Detect which cell encompasses the target text, then output its [X, Y] center coordinate. 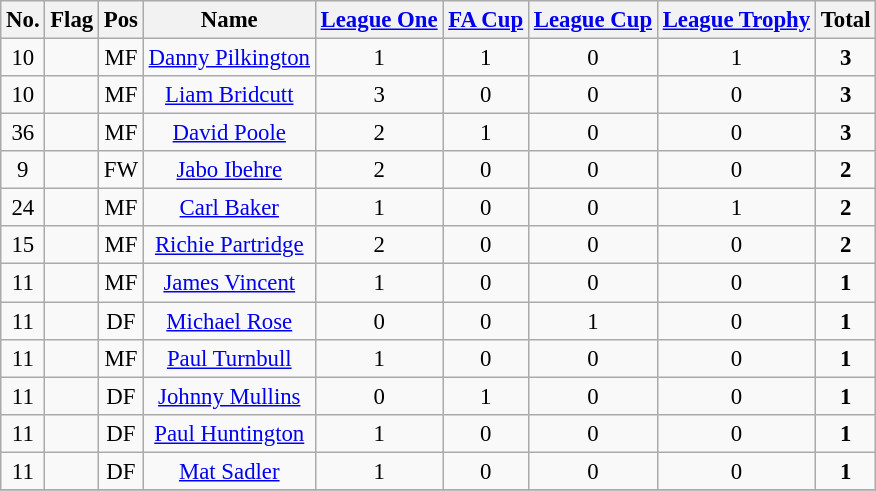
Paul Turnbull [229, 358]
Liam Bridcutt [229, 95]
FW [122, 170]
15 [23, 245]
League Trophy [736, 20]
No. [23, 20]
Name [229, 20]
League Cup [592, 20]
FA Cup [486, 20]
9 [23, 170]
36 [23, 133]
League One [379, 20]
Flag [72, 20]
Johnny Mullins [229, 396]
Michael Rose [229, 321]
Pos [122, 20]
Carl Baker [229, 208]
24 [23, 208]
Jabo Ibehre [229, 170]
Mat Sadler [229, 471]
David Poole [229, 133]
Richie Partridge [229, 245]
Total [845, 20]
James Vincent [229, 283]
Paul Huntington [229, 433]
Danny Pilkington [229, 58]
